From the cell containing the given text, extract its center point as (X, Y) coordinate. 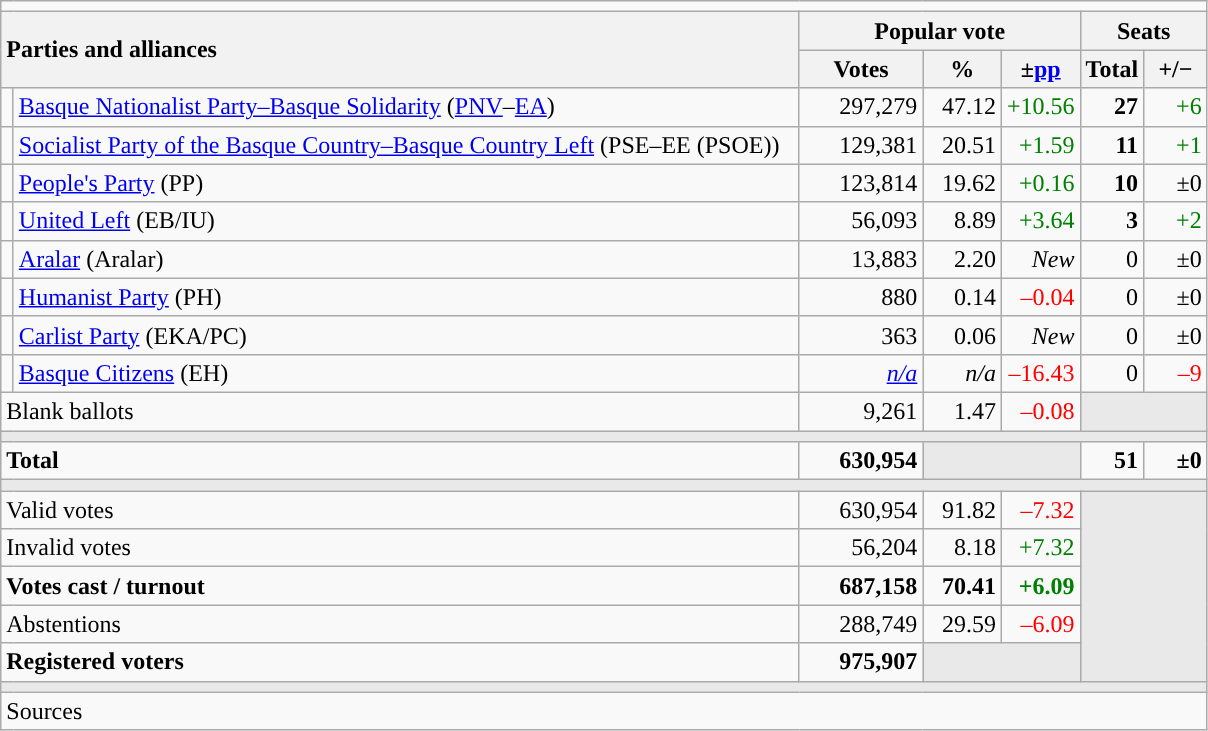
–6.09 (1040, 624)
0.06 (962, 335)
Basque Citizens (EH) (406, 373)
Blank ballots (400, 411)
% (962, 69)
+2 (1176, 221)
8.18 (962, 548)
687,158 (861, 586)
8.89 (962, 221)
Abstentions (400, 624)
11 (1112, 145)
Votes (861, 69)
29.59 (962, 624)
27 (1112, 107)
–0.04 (1040, 297)
–0.08 (1040, 411)
+3.64 (1040, 221)
–9 (1176, 373)
1.47 (962, 411)
56,204 (861, 548)
+0.16 (1040, 183)
+6.09 (1040, 586)
People's Party (PP) (406, 183)
+6 (1176, 107)
70.41 (962, 586)
Humanist Party (PH) (406, 297)
19.62 (962, 183)
880 (861, 297)
Basque Nationalist Party–Basque Solidarity (PNV–EA) (406, 107)
Socialist Party of the Basque Country–Basque Country Left (PSE–EE (PSOE)) (406, 145)
+1.59 (1040, 145)
+1 (1176, 145)
47.12 (962, 107)
129,381 (861, 145)
13,883 (861, 259)
–16.43 (1040, 373)
Aralar (Aralar) (406, 259)
20.51 (962, 145)
10 (1112, 183)
United Left (EB/IU) (406, 221)
+7.32 (1040, 548)
Popular vote (940, 31)
–7.32 (1040, 510)
9,261 (861, 411)
91.82 (962, 510)
3 (1112, 221)
Invalid votes (400, 548)
363 (861, 335)
297,279 (861, 107)
+/− (1176, 69)
Registered voters (400, 662)
56,093 (861, 221)
51 (1112, 461)
±pp (1040, 69)
288,749 (861, 624)
Votes cast / turnout (400, 586)
+10.56 (1040, 107)
123,814 (861, 183)
Sources (604, 711)
Valid votes (400, 510)
Seats (1144, 31)
975,907 (861, 662)
Parties and alliances (400, 50)
0.14 (962, 297)
Carlist Party (EKA/PC) (406, 335)
2.20 (962, 259)
